Provide the [x, y] coordinate of the cell's center where the given text is located.  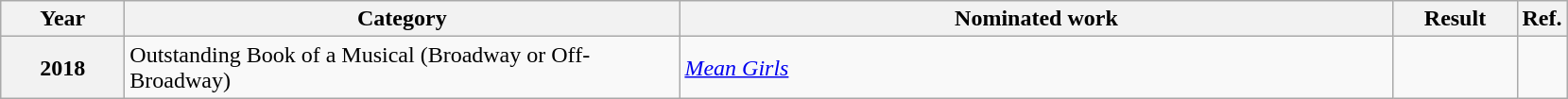
Year [62, 19]
Ref. [1542, 19]
Outstanding Book of a Musical (Broadway or Off-Broadway) [403, 68]
Result [1456, 19]
Mean Girls [1036, 68]
Category [403, 19]
2018 [62, 68]
Nominated work [1036, 19]
